Scan for the cell matching the given text and deliver its (X, Y) coordinate at center. 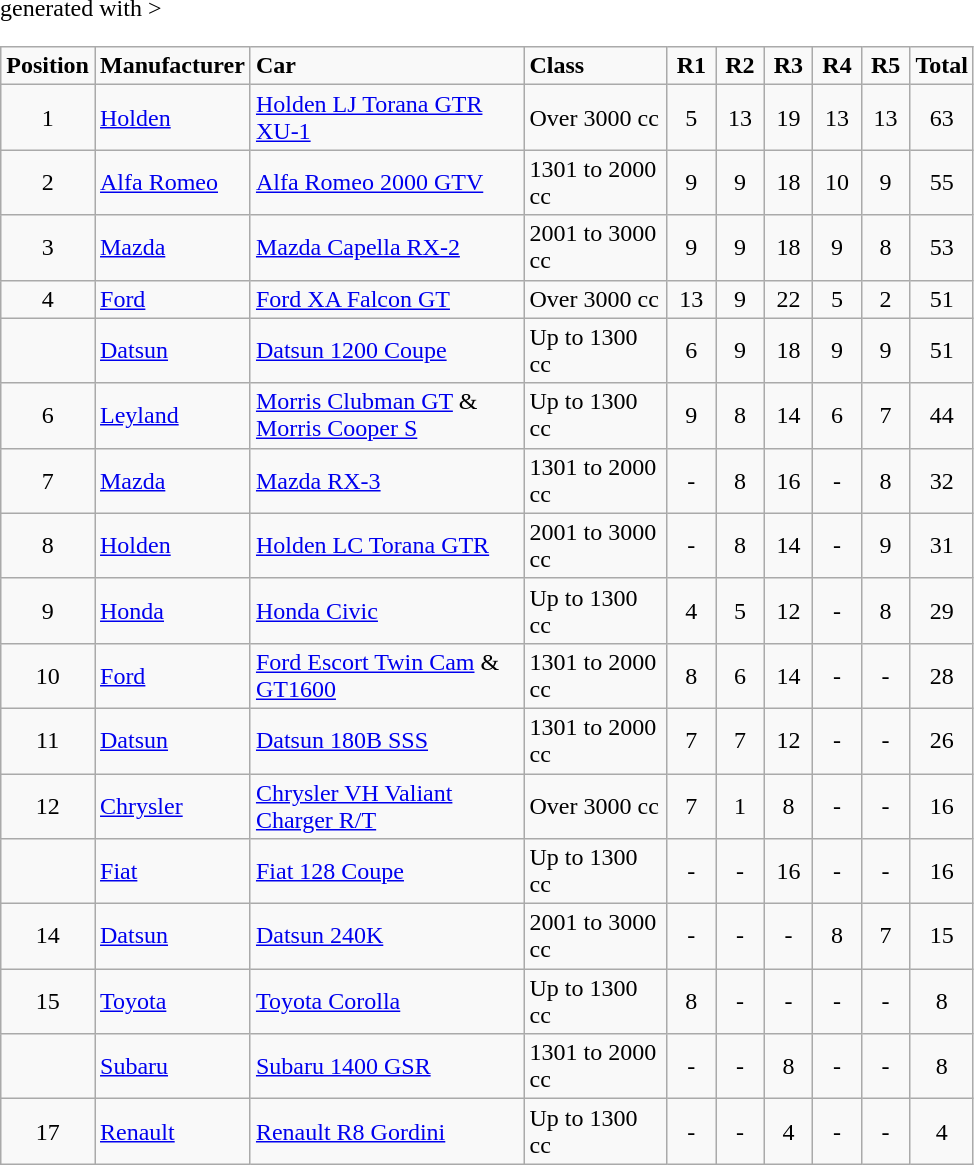
3 (48, 248)
Holden LJ Torana GTR XU-1 (387, 118)
Datsun 240K (387, 936)
Datsun 1200 Coupe (387, 350)
Class (596, 66)
Toyota (172, 1002)
53 (942, 248)
Manufacturer (172, 66)
Mazda RX-3 (387, 480)
Leyland (172, 416)
R1 (692, 66)
Renault R8 Gordini (387, 1132)
Fiat 128 Coupe (387, 872)
Morris Clubman GT & Morris Cooper S (387, 416)
Holden LC Torana GTR (387, 546)
63 (942, 118)
Chrysler VH Valiant Charger R/T (387, 806)
11 (48, 740)
44 (942, 416)
Fiat (172, 872)
Total (942, 66)
R5 (886, 66)
R4 (838, 66)
Subaru 1400 GSR (387, 1066)
17 (48, 1132)
Alfa Romeo 2000 GTV (387, 182)
29 (942, 610)
32 (942, 480)
55 (942, 182)
Ford Escort Twin Cam & GT1600 (387, 676)
Honda (172, 610)
Renault (172, 1132)
19 (788, 118)
22 (788, 299)
Chrysler (172, 806)
26 (942, 740)
R2 (740, 66)
Honda Civic (387, 610)
31 (942, 546)
Mazda Capella RX-2 (387, 248)
Car (387, 66)
Subaru (172, 1066)
Toyota Corolla (387, 1002)
Ford XA Falcon GT (387, 299)
Datsun 180B SSS (387, 740)
Position (48, 66)
Alfa Romeo (172, 182)
28 (942, 676)
R3 (788, 66)
